Output the [X, Y] coordinate of the center of the cell containing the given text.  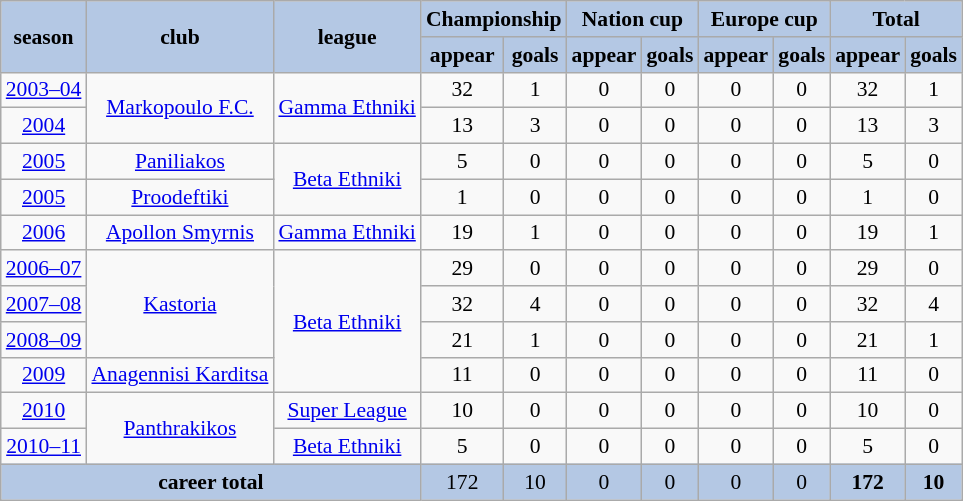
2003–04 [44, 90]
Super League [346, 411]
Markopoulo F.C. [180, 108]
career total [211, 482]
Panthrakikos [180, 428]
2006–07 [44, 269]
2009 [44, 375]
season [44, 36]
Anagennisi Karditsa [180, 375]
Paniliakos [180, 162]
Apollon Smyrnis [180, 233]
2007–08 [44, 304]
2004 [44, 126]
club [180, 36]
Kastoria [180, 304]
2008–09 [44, 340]
2010–11 [44, 447]
league [346, 36]
2010 [44, 411]
Proodeftiki [180, 197]
2006 [44, 233]
Total [896, 19]
Championship [494, 19]
Nation cup [633, 19]
Europe cup [764, 19]
